Find where the given text appears and provide that cell's center as (X, Y) coordinate. 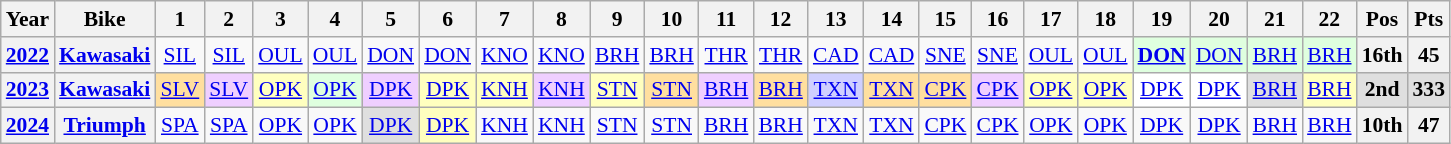
Year (28, 19)
Pts (1428, 19)
7 (504, 19)
8 (562, 19)
45 (1428, 55)
12 (780, 19)
22 (1330, 19)
2nd (1382, 90)
17 (1051, 19)
10 (672, 19)
18 (1105, 19)
3 (280, 19)
Bike (104, 19)
9 (618, 19)
Triumph (104, 126)
21 (1276, 19)
16th (1382, 55)
15 (945, 19)
47 (1428, 126)
16 (997, 19)
5 (390, 19)
2024 (28, 126)
4 (335, 19)
19 (1162, 19)
Pos (1382, 19)
333 (1428, 90)
11 (726, 19)
14 (892, 19)
6 (448, 19)
13 (836, 19)
20 (1220, 19)
2022 (28, 55)
2 (228, 19)
2023 (28, 90)
1 (180, 19)
10th (1382, 126)
